Return [X, Y] of the center of cell containing provided text 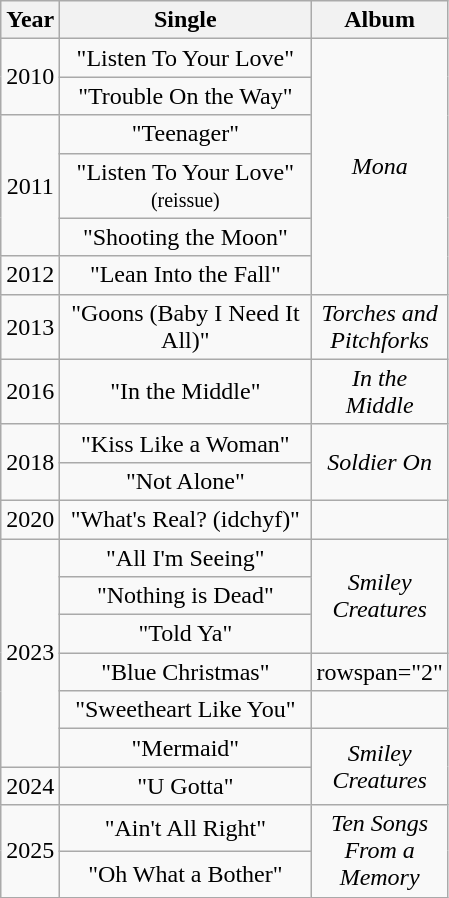
"Blue Christmas" [186, 672]
2020 [30, 519]
"Mermaid" [186, 748]
Torches and Pitchforks [380, 326]
Mona [380, 166]
2025 [30, 851]
rowspan="2" [380, 672]
"What's Real? (idchyf)" [186, 519]
"Not Alone" [186, 481]
2016 [30, 392]
"Sweetheart Like You" [186, 710]
"Kiss Like a Woman" [186, 443]
2018 [30, 462]
"Listen To Your Love" [186, 58]
Year [30, 20]
"Goons (Baby I Need It All)" [186, 326]
"In the Middle" [186, 392]
"U Gotta" [186, 786]
Ten Songs From a Memory [380, 851]
Soldier On [380, 462]
"Trouble On the Way" [186, 96]
"Shooting the Moon" [186, 237]
2011 [30, 186]
"Listen To Your Love" (reissue) [186, 186]
"Lean Into the Fall" [186, 275]
Album [380, 20]
"Ain't All Right" [186, 828]
"Teenager" [186, 134]
Single [186, 20]
2010 [30, 77]
2013 [30, 326]
2024 [30, 786]
2012 [30, 275]
"Oh What a Bother" [186, 874]
"All I'm Seeing" [186, 557]
"Told Ya" [186, 634]
In the Middle [380, 392]
"Nothing is Dead" [186, 596]
2023 [30, 652]
